Capture the cell that displays the provided text and extract its (X, Y) central coordinate. 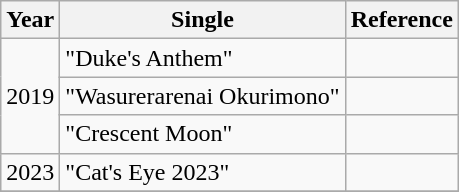
"Wasurerarenai Okurimono" (202, 96)
2023 (30, 172)
"Crescent Moon" (202, 134)
Single (202, 20)
"Duke's Anthem" (202, 58)
Year (30, 20)
"Cat's Eye 2023" (202, 172)
Reference (402, 20)
2019 (30, 96)
